Capture the cell that displays the provided text and extract its (X, Y) central coordinate. 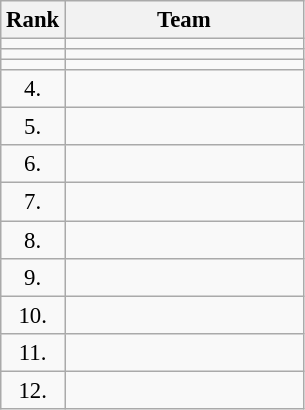
7. (33, 202)
8. (33, 240)
9. (33, 277)
11. (33, 352)
4. (33, 89)
Team (184, 20)
6. (33, 165)
5. (33, 127)
12. (33, 390)
Rank (33, 20)
10. (33, 315)
